Return the [X, Y] coordinate for the center point of the cell that contains the specified text.  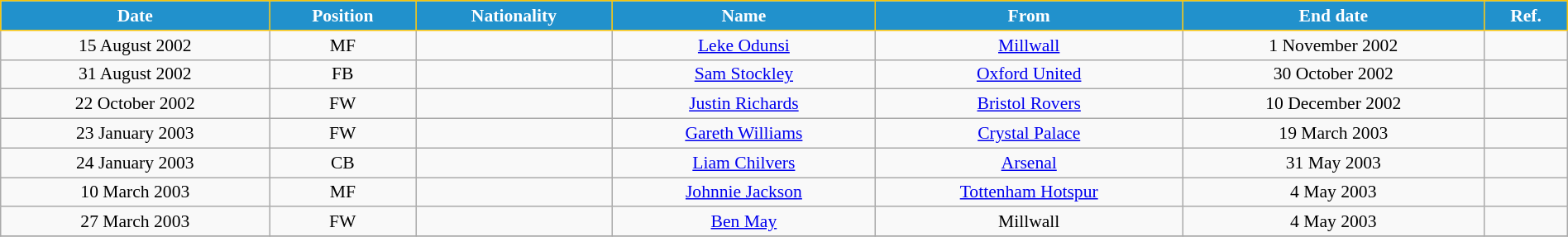
Arsenal [1029, 163]
Position [342, 16]
End date [1333, 16]
31 May 2003 [1333, 163]
From [1029, 16]
Date [136, 16]
Ref. [1526, 16]
Sam Stockley [744, 74]
15 August 2002 [136, 45]
22 October 2002 [136, 104]
FB [342, 74]
23 January 2003 [136, 134]
10 December 2002 [1333, 104]
Ben May [744, 222]
1 November 2002 [1333, 45]
Crystal Palace [1029, 134]
Oxford United [1029, 74]
Name [744, 16]
Bristol Rovers [1029, 104]
Tottenham Hotspur [1029, 192]
24 January 2003 [136, 163]
31 August 2002 [136, 74]
27 March 2003 [136, 222]
30 October 2002 [1333, 74]
19 March 2003 [1333, 134]
10 March 2003 [136, 192]
Gareth Williams [744, 134]
Nationality [514, 16]
Liam Chilvers [744, 163]
Leke Odunsi [744, 45]
Justin Richards [744, 104]
Johnnie Jackson [744, 192]
CB [342, 163]
